From the cell containing the given text, extract its center point as [x, y] coordinate. 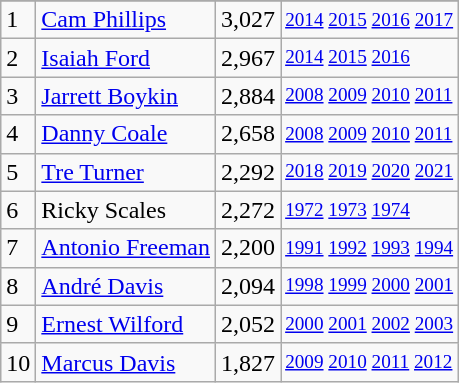
Danny Coale [126, 134]
2,200 [248, 248]
2,658 [248, 134]
2000 2001 2002 2003 [370, 324]
Cam Phillips [126, 20]
9 [18, 324]
Antonio Freeman [126, 248]
2014 2015 2016 2017 [370, 20]
2,272 [248, 210]
3 [18, 96]
Marcus Davis [126, 362]
7 [18, 248]
8 [18, 286]
3,027 [248, 20]
Tre Turner [126, 172]
2018 2019 2020 2021 [370, 172]
2,052 [248, 324]
2014 2015 2016 [370, 58]
2,884 [248, 96]
Isaiah Ford [126, 58]
2,967 [248, 58]
2 [18, 58]
Ricky Scales [126, 210]
André Davis [126, 286]
Jarrett Boykin [126, 96]
6 [18, 210]
5 [18, 172]
1991 1992 1993 1994 [370, 248]
1998 1999 2000 2001 [370, 286]
1972 1973 1974 [370, 210]
2,292 [248, 172]
10 [18, 362]
1 [18, 20]
Ernest Wilford [126, 324]
4 [18, 134]
2,094 [248, 286]
2009 2010 2011 2012 [370, 362]
1,827 [248, 362]
